Provide the [X, Y] coordinate of the cell's center where the given text is located.  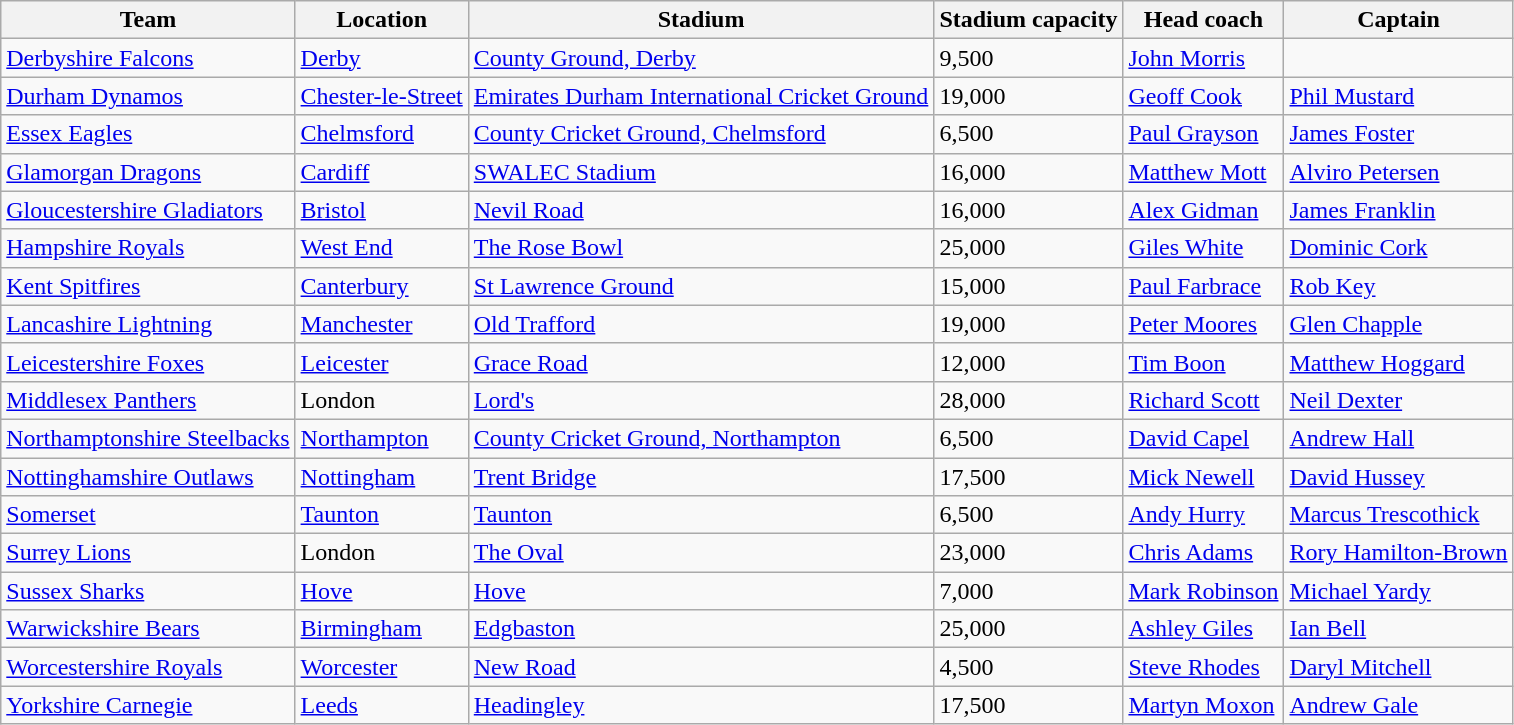
Phil Mustard [1398, 96]
Derby [382, 58]
Glamorgan Dragons [148, 172]
The Rose Bowl [701, 248]
Canterbury [382, 286]
Stadium capacity [1028, 20]
Middlesex Panthers [148, 400]
David Capel [1204, 438]
Nottinghamshire Outlaws [148, 477]
Derbyshire Falcons [148, 58]
Worcestershire Royals [148, 667]
County Cricket Ground, Chelmsford [701, 134]
Manchester [382, 324]
Rob Key [1398, 286]
9,500 [1028, 58]
Ashley Giles [1204, 629]
Dominic Cork [1398, 248]
Mark Robinson [1204, 591]
Andrew Hall [1398, 438]
West End [382, 248]
Trent Bridge [701, 477]
Birmingham [382, 629]
Kent Spitfires [148, 286]
Richard Scott [1204, 400]
Neil Dexter [1398, 400]
Headingley [701, 705]
Andrew Gale [1398, 705]
Chelmsford [382, 134]
28,000 [1028, 400]
David Hussey [1398, 477]
Paul Grayson [1204, 134]
Nevil Road [701, 210]
Captain [1398, 20]
James Franklin [1398, 210]
Sussex Sharks [148, 591]
15,000 [1028, 286]
12,000 [1028, 362]
The Oval [701, 553]
Edgbaston [701, 629]
Marcus Trescothick [1398, 515]
Alex Gidman [1204, 210]
23,000 [1028, 553]
Tim Boon [1204, 362]
James Foster [1398, 134]
County Cricket Ground, Northampton [701, 438]
Leeds [382, 705]
Peter Moores [1204, 324]
Michael Yardy [1398, 591]
Glen Chapple [1398, 324]
Gloucestershire Gladiators [148, 210]
Warwickshire Bears [148, 629]
Chris Adams [1204, 553]
Daryl Mitchell [1398, 667]
St Lawrence Ground [701, 286]
Matthew Hoggard [1398, 362]
Steve Rhodes [1204, 667]
Cardiff [382, 172]
Andy Hurry [1204, 515]
Matthew Mott [1204, 172]
Surrey Lions [148, 553]
Paul Farbrace [1204, 286]
Rory Hamilton-Brown [1398, 553]
Chester-le-Street [382, 96]
Grace Road [701, 362]
Team [148, 20]
Leicestershire Foxes [148, 362]
Head coach [1204, 20]
Giles White [1204, 248]
Old Trafford [701, 324]
Worcester [382, 667]
Northamptonshire Steelbacks [148, 438]
Alviro Petersen [1398, 172]
Ian Bell [1398, 629]
Essex Eagles [148, 134]
Durham Dynamos [148, 96]
Emirates Durham International Cricket Ground [701, 96]
Leicester [382, 362]
Stadium [701, 20]
Geoff Cook [1204, 96]
Bristol [382, 210]
New Road [701, 667]
Nottingham [382, 477]
Yorkshire Carnegie [148, 705]
John Morris [1204, 58]
Mick Newell [1204, 477]
Somerset [148, 515]
Lord's [701, 400]
Martyn Moxon [1204, 705]
Location [382, 20]
SWALEC Stadium [701, 172]
Northampton [382, 438]
Lancashire Lightning [148, 324]
4,500 [1028, 667]
Hampshire Royals [148, 248]
County Ground, Derby [701, 58]
7,000 [1028, 591]
